Determine the (X, Y) coordinate at the center of the cell enclosing the given text.  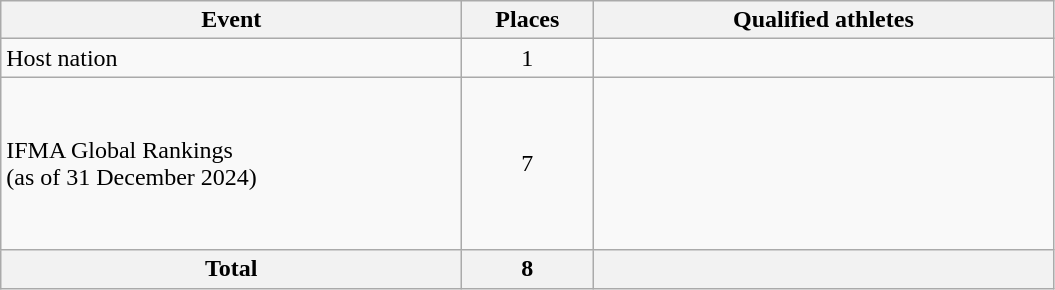
8 (528, 269)
Total (232, 269)
IFMA Global Rankings(as of 31 December 2024) (232, 164)
7 (528, 164)
Event (232, 20)
Qualified athletes (824, 20)
1 (528, 58)
Host nation (232, 58)
Places (528, 20)
